Capture the cell that displays the provided text and extract its (x, y) central coordinate. 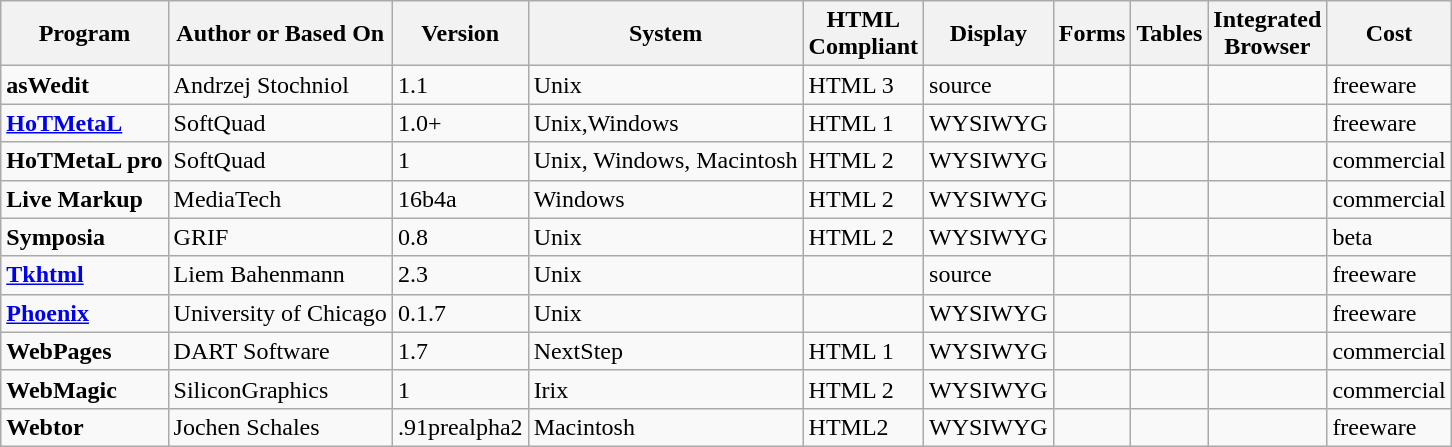
Liem Bahenmann (280, 275)
1.1 (460, 85)
GRIF (280, 237)
WebPages (84, 351)
Jochen Schales (280, 427)
16b4a (460, 199)
asWedit (84, 85)
Windows (666, 199)
HTML2 (863, 427)
Macintosh (666, 427)
Forms (1092, 34)
Unix, Windows, Macintosh (666, 161)
Display (989, 34)
Version (460, 34)
Live Markup (84, 199)
Symposia (84, 237)
HTML Compliant (863, 34)
Program (84, 34)
DART Software (280, 351)
0.1.7 (460, 313)
HTML 3 (863, 85)
NextStep (666, 351)
Webtor (84, 427)
Tables (1170, 34)
Author or Based On (280, 34)
Tkhtml (84, 275)
Andrzej Stochniol (280, 85)
University of Chicago (280, 313)
.91prealpha2 (460, 427)
MediaTech (280, 199)
2.3 (460, 275)
1.7 (460, 351)
Phoenix (84, 313)
1.0+ (460, 123)
Integrated Browser (1268, 34)
Cost (1389, 34)
0.8 (460, 237)
beta (1389, 237)
Unix,Windows (666, 123)
System (666, 34)
HoTMetaL (84, 123)
Irix (666, 389)
SiliconGraphics (280, 389)
HoTMetaL pro (84, 161)
WebMagic (84, 389)
